From the cell containing the given text, extract its center point as (x, y) coordinate. 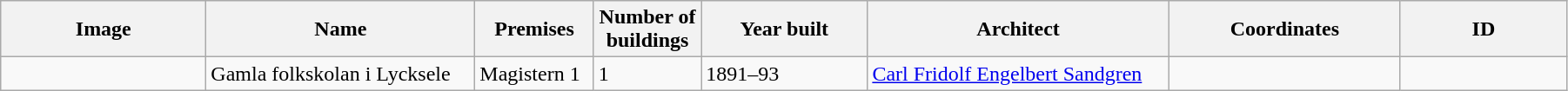
Year built (785, 29)
Premises (534, 29)
ID (1483, 29)
Architect (1018, 29)
Carl Fridolf Engelbert Sandgren (1018, 74)
1891–93 (785, 74)
Magistern 1 (534, 74)
Gamla folkskolan i Lycksele (341, 74)
1 (647, 74)
Coordinates (1284, 29)
Name (341, 29)
Number ofbuildings (647, 29)
Image (104, 29)
